Find where the given text appears and provide that cell's center as [x, y] coordinate. 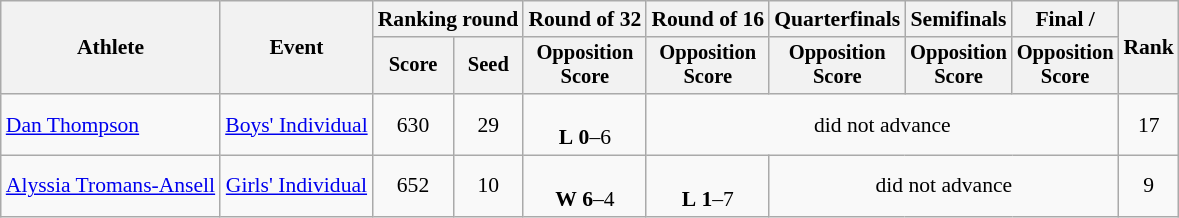
Athlete [110, 48]
Rank [1148, 48]
Girls' Individual [296, 186]
Semifinals [958, 19]
10 [488, 186]
L 0–6 [584, 124]
Seed [488, 66]
Final / [1066, 19]
Dan Thompson [110, 124]
Boys' Individual [296, 124]
Ranking round [448, 19]
630 [414, 124]
9 [1148, 186]
Round of 32 [584, 19]
Quarterfinals [837, 19]
Score [414, 66]
Event [296, 48]
29 [488, 124]
652 [414, 186]
L 1–7 [708, 186]
Alyssia Tromans-Ansell [110, 186]
W 6–4 [584, 186]
Round of 16 [708, 19]
17 [1148, 124]
